Locate the cell with the specified text and output its [X, Y] center coordinate. 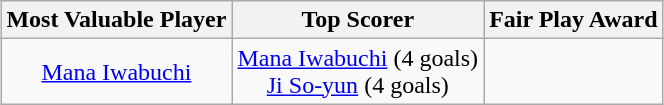
Mana Iwabuchi (4 goals) Ji So-yun (4 goals) [358, 72]
Mana Iwabuchi [116, 72]
Top Scorer [358, 20]
Most Valuable Player [116, 20]
Fair Play Award [574, 20]
